Capture the cell that displays the provided text and extract its [X, Y] central coordinate. 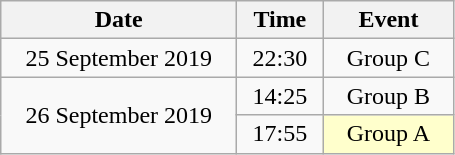
Event [388, 20]
Group A [388, 134]
14:25 [280, 96]
26 September 2019 [119, 115]
Date [119, 20]
17:55 [280, 134]
Time [280, 20]
Group B [388, 96]
22:30 [280, 58]
25 September 2019 [119, 58]
Group C [388, 58]
